Determine the (x, y) coordinate at the center of the cell enclosing the given text.  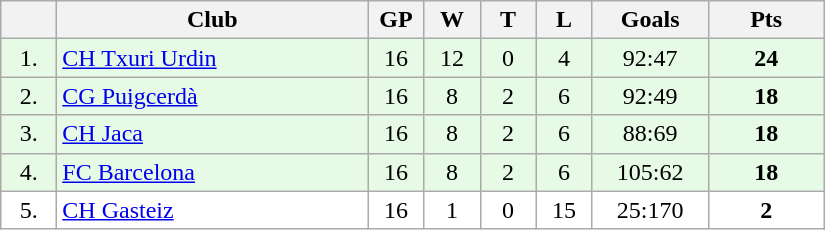
15 (564, 210)
5. (29, 210)
CG Puigcerdà (212, 96)
CH Txuri Urdin (212, 58)
4 (564, 58)
1 (452, 210)
T (508, 20)
2. (29, 96)
105:62 (650, 172)
3. (29, 134)
FC Barcelona (212, 172)
CH Jaca (212, 134)
CH Gasteiz (212, 210)
W (452, 20)
25:170 (650, 210)
24 (766, 58)
92:47 (650, 58)
92:49 (650, 96)
Club (212, 20)
Pts (766, 20)
4. (29, 172)
Goals (650, 20)
L (564, 20)
12 (452, 58)
1. (29, 58)
88:69 (650, 134)
GP (396, 20)
